Return (x, y) of the center of cell containing provided text 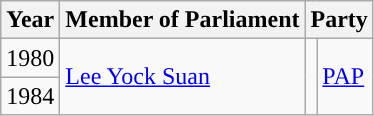
Lee Yock Suan (182, 77)
Year (30, 20)
Party (339, 20)
1984 (30, 96)
1980 (30, 58)
Member of Parliament (182, 20)
PAP (346, 77)
